Scan for the cell matching the given text and deliver its [x, y] coordinate at center. 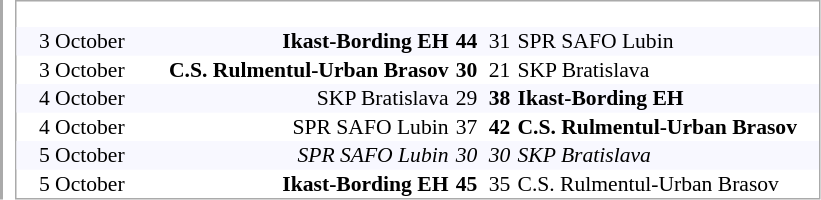
31 [500, 41]
35 [500, 184]
42 [500, 126]
44 [466, 41]
21 [500, 70]
38 [500, 98]
45 [466, 184]
29 [466, 98]
37 [466, 126]
